Search for the cell housing the specified text and yield its (x, y) center coordinate. 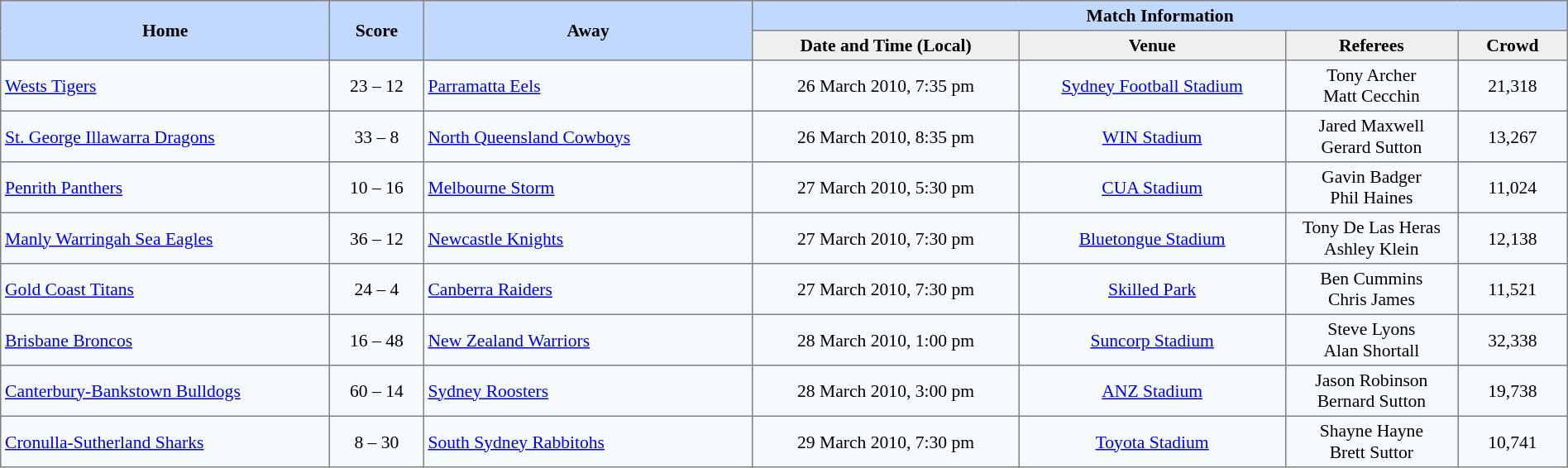
Score (377, 31)
29 March 2010, 7:30 pm (886, 442)
28 March 2010, 1:00 pm (886, 340)
Melbourne Storm (588, 188)
St. George Illawarra Dragons (165, 136)
ANZ Stadium (1152, 391)
Suncorp Stadium (1152, 340)
CUA Stadium (1152, 188)
19,738 (1513, 391)
Jared Maxwell Gerard Sutton (1371, 136)
Canterbury-Bankstown Bulldogs (165, 391)
Ben Cummins Chris James (1371, 289)
Cronulla-Sutherland Sharks (165, 442)
13,267 (1513, 136)
Toyota Stadium (1152, 442)
60 – 14 (377, 391)
WIN Stadium (1152, 136)
Gold Coast Titans (165, 289)
Brisbane Broncos (165, 340)
Home (165, 31)
Sydney Football Stadium (1152, 86)
12,138 (1513, 238)
Wests Tigers (165, 86)
Manly Warringah Sea Eagles (165, 238)
Canberra Raiders (588, 289)
Crowd (1513, 45)
Sydney Roosters (588, 391)
Jason Robinson Bernard Sutton (1371, 391)
16 – 48 (377, 340)
Parramatta Eels (588, 86)
28 March 2010, 3:00 pm (886, 391)
36 – 12 (377, 238)
10 – 16 (377, 188)
26 March 2010, 8:35 pm (886, 136)
Match Information (1159, 16)
23 – 12 (377, 86)
26 March 2010, 7:35 pm (886, 86)
New Zealand Warriors (588, 340)
Newcastle Knights (588, 238)
Date and Time (Local) (886, 45)
Tony De Las Heras Ashley Klein (1371, 238)
10,741 (1513, 442)
Away (588, 31)
21,318 (1513, 86)
Gavin Badger Phil Haines (1371, 188)
32,338 (1513, 340)
11,024 (1513, 188)
Steve Lyons Alan Shortall (1371, 340)
South Sydney Rabbitohs (588, 442)
Skilled Park (1152, 289)
Bluetongue Stadium (1152, 238)
Referees (1371, 45)
Shayne Hayne Brett Suttor (1371, 442)
Tony Archer Matt Cecchin (1371, 86)
Penrith Panthers (165, 188)
Venue (1152, 45)
33 – 8 (377, 136)
24 – 4 (377, 289)
8 – 30 (377, 442)
11,521 (1513, 289)
North Queensland Cowboys (588, 136)
27 March 2010, 5:30 pm (886, 188)
